Output the (X, Y) coordinate of the center of the cell containing the given text.  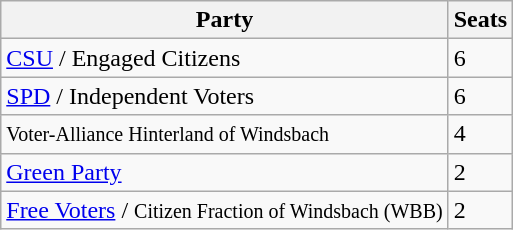
SPD / Independent Voters (224, 96)
Free Voters / Citizen Fraction of Windsbach (WBB) (224, 210)
4 (480, 134)
CSU / Engaged Citizens (224, 58)
Green Party (224, 172)
Seats (480, 20)
Voter-Alliance Hinterland of Windsbach (224, 134)
Party (224, 20)
